From the cell containing the given text, extract its center point as [X, Y] coordinate. 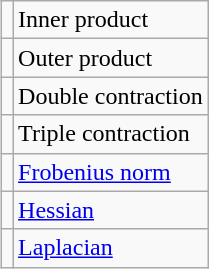
Inner product [111, 20]
Hessian [111, 210]
Laplacian [111, 248]
Double contraction [111, 96]
Outer product [111, 58]
Frobenius norm [111, 172]
Triple contraction [111, 134]
